From the cell containing the given text, extract its center point as (x, y) coordinate. 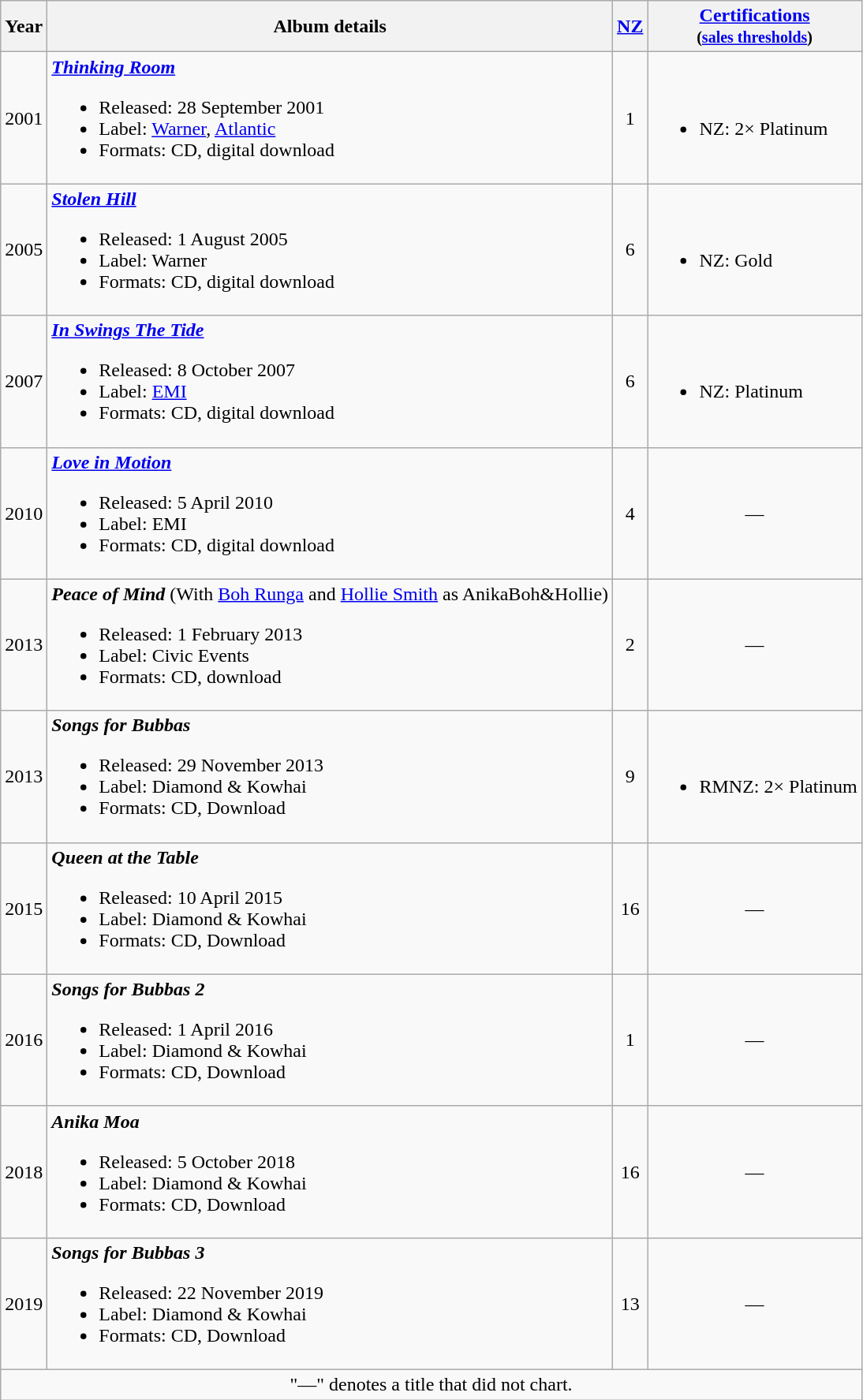
2010 (24, 513)
Year (24, 27)
2016 (24, 1040)
NZ: 2× Platinum (754, 118)
Love in MotionReleased: 5 April 2010Label: EMIFormats: CD, digital download (330, 513)
Certifications(sales thresholds) (754, 27)
"—" denotes a title that did not chart. (431, 1384)
NZ (630, 27)
2018 (24, 1172)
RMNZ: 2× Platinum (754, 776)
NZ: Platinum (754, 382)
2 (630, 645)
In Swings The TideReleased: 8 October 2007Label: EMIFormats: CD, digital download (330, 382)
13 (630, 1303)
2019 (24, 1303)
4 (630, 513)
Queen at the TableReleased: 10 April 2015Label: Diamond & KowhaiFormats: CD, Download (330, 909)
2005 (24, 249)
Stolen HillReleased: 1 August 2005Label: WarnerFormats: CD, digital download (330, 249)
Anika MoaReleased: 5 October 2018Label: Diamond & KowhaiFormats: CD, Download (330, 1172)
2001 (24, 118)
Thinking RoomReleased: 28 September 2001Label: Warner, AtlanticFormats: CD, digital download (330, 118)
Peace of Mind (With Boh Runga and Hollie Smith as AnikaBoh&Hollie)Released: 1 February 2013Label: Civic EventsFormats: CD, download (330, 645)
Album details (330, 27)
9 (630, 776)
Songs for Bubbas 3Released: 22 November 2019Label: Diamond & KowhaiFormats: CD, Download (330, 1303)
2015 (24, 909)
2007 (24, 382)
Songs for Bubbas 2Released: 1 April 2016Label: Diamond & KowhaiFormats: CD, Download (330, 1040)
Songs for BubbasReleased: 29 November 2013Label: Diamond & KowhaiFormats: CD, Download (330, 776)
NZ: Gold (754, 249)
